For the text-containing cell, return its midpoint in [X, Y] coordinate format. 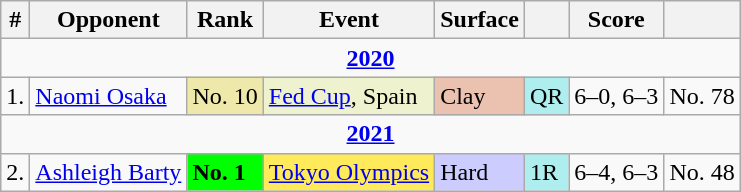
Opponent [108, 20]
QR [546, 96]
Fed Cup, Spain [348, 96]
6–0, 6–3 [616, 96]
Score [616, 20]
2021 [371, 134]
1. [16, 96]
Surface [480, 20]
2020 [371, 58]
Ashleigh Barty [108, 172]
No. 78 [702, 96]
No. 10 [225, 96]
No. 1 [225, 172]
6–4, 6–3 [616, 172]
No. 48 [702, 172]
Event [348, 20]
1R [546, 172]
Naomi Osaka [108, 96]
Clay [480, 96]
Hard [480, 172]
Rank [225, 20]
# [16, 20]
2. [16, 172]
Tokyo Olympics [348, 172]
